Locate the cell with the specified text and output its [x, y] center coordinate. 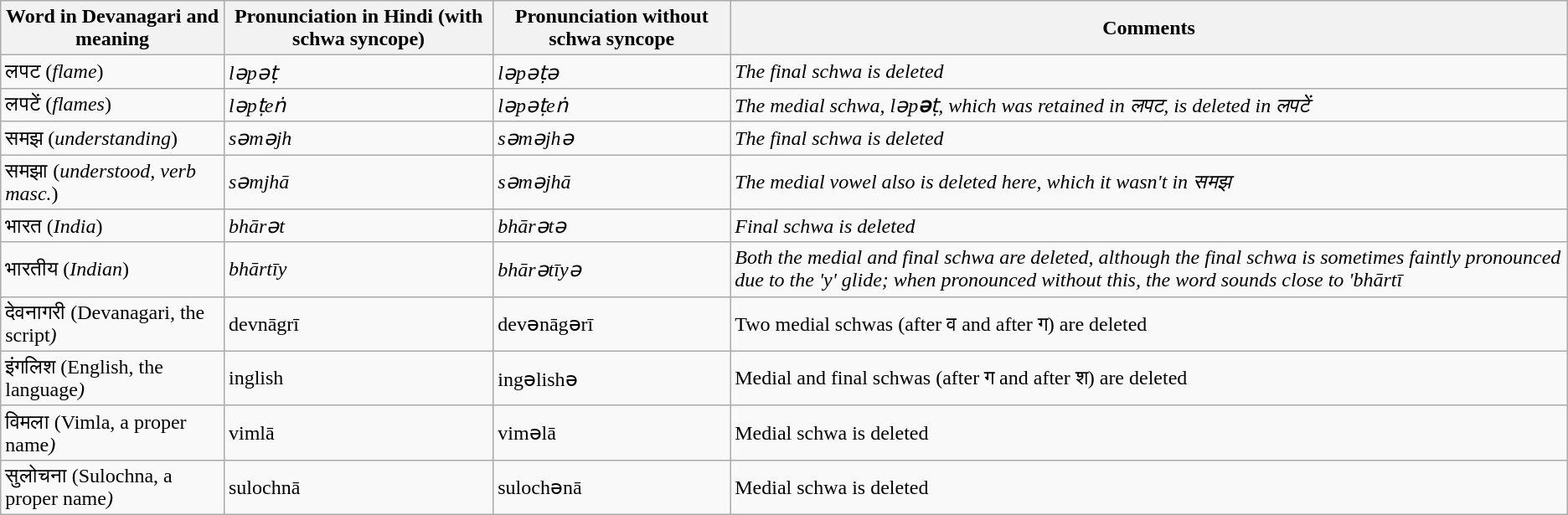
Pronunciation without schwa syncope [611, 28]
bhārtīy [358, 270]
Pronunciation in Hindi (with schwa syncope) [358, 28]
ingəlishə [611, 379]
bhārətīyə [611, 270]
समझा (understood, verb masc.) [112, 181]
ləpəṭə [611, 72]
sulochənā [611, 487]
viməlā [611, 432]
səmjhā [358, 181]
ləpəṭeṅ [611, 105]
Comments [1149, 28]
səməjhā [611, 181]
ləpəṭ [358, 72]
भारत (India) [112, 226]
लपट (flame) [112, 72]
səməjhə [611, 138]
devnāgrī [358, 323]
Two medial schwas (after व and after ग) are deleted [1149, 323]
लपटें (flames) [112, 105]
devənāgərī [611, 323]
Final schwa is deleted [1149, 226]
The medial vowel also is deleted here, which it wasn't in समझ [1149, 181]
vimlā [358, 432]
sulochnā [358, 487]
सुलोचना (Sulochna, a proper name) [112, 487]
भारतीय (Indian) [112, 270]
इंगलिश (English, the language) [112, 379]
Word in Devanagari and meaning [112, 28]
səməjh [358, 138]
inglish [358, 379]
bhārət [358, 226]
The medial schwa, ləpəṭ, which was retained in लपट, is deleted in लपटें [1149, 105]
समझ (understanding) [112, 138]
विमला (Vimla, a proper name) [112, 432]
bhārətə [611, 226]
देवनागरी (Devanagari, the script) [112, 323]
Medial and final schwas (after ग and after श) are deleted [1149, 379]
ləpṭeṅ [358, 105]
